Search for the cell housing the specified text and yield its (x, y) center coordinate. 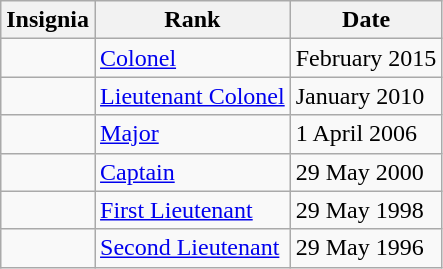
29 May 1998 (366, 210)
Captain (193, 172)
1 April 2006 (366, 134)
29 May 1996 (366, 248)
Second Lieutenant (193, 248)
Colonel (193, 58)
Lieutenant Colonel (193, 96)
Rank (193, 20)
29 May 2000 (366, 172)
January 2010 (366, 96)
February 2015 (366, 58)
Major (193, 134)
First Lieutenant (193, 210)
Date (366, 20)
Insignia (48, 20)
